Provide the (X, Y) coordinate of the cell's center where the given text is located.  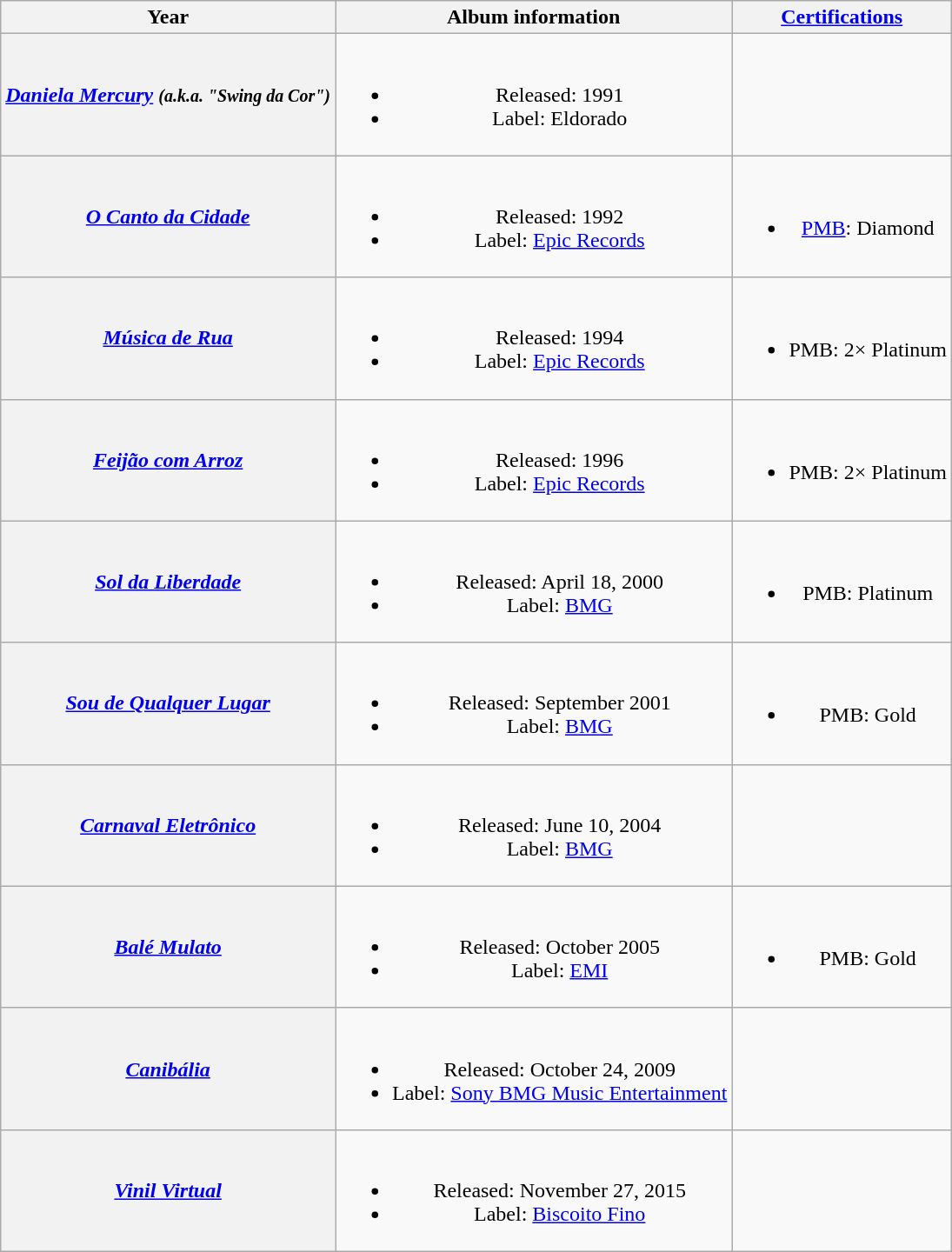
Released: April 18, 2000Label: BMG (534, 582)
Música de Rua (169, 338)
Album information (534, 17)
Vinil Virtual (169, 1190)
Released: 1994Label: Epic Records (534, 338)
Year (169, 17)
Sol da Liberdade (169, 582)
Certifications (842, 17)
Released: 1996Label: Epic Records (534, 460)
Balé Mulato (169, 947)
Released: 1992Label: Epic Records (534, 216)
Released: November 27, 2015Label: Biscoito Fino (534, 1190)
Released: October 24, 2009Label: Sony BMG Music Entertainment (534, 1069)
PMB: Platinum (842, 582)
Canibália (169, 1069)
Carnaval Eletrônico (169, 825)
Released: June 10, 2004Label: BMG (534, 825)
Feijão com Arroz (169, 460)
Daniela Mercury (a.k.a. "Swing da Cor") (169, 95)
PMB: Diamond (842, 216)
Released: September 2001Label: BMG (534, 703)
O Canto da Cidade (169, 216)
Sou de Qualquer Lugar (169, 703)
Released: October 2005Label: EMI (534, 947)
Released: 1991Label: Eldorado (534, 95)
